Pinpoint the cell where the given text exists, returning its (X, Y) midpoint coordinate. 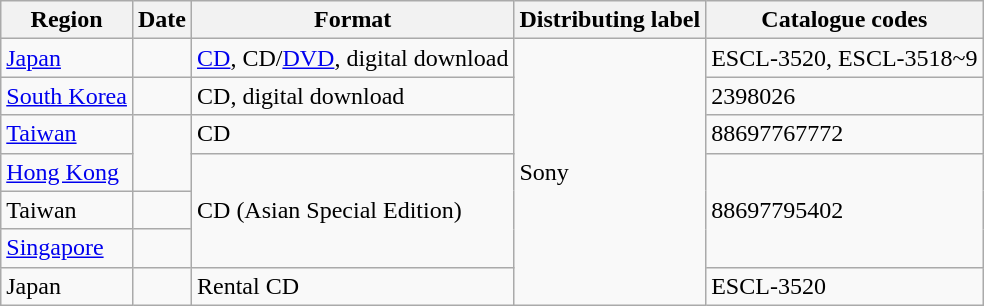
Hong Kong (67, 172)
88697767772 (844, 134)
Format (353, 20)
CD, CD/DVD, digital download (353, 58)
2398026 (844, 96)
CD, digital download (353, 96)
88697795402 (844, 210)
Distributing label (610, 20)
South Korea (67, 96)
Singapore (67, 248)
ESCL-3520 (844, 286)
ESCL-3520, ESCL-3518~9 (844, 58)
Sony (610, 172)
Date (162, 20)
Region (67, 20)
Catalogue codes (844, 20)
Rental CD (353, 286)
CD (Asian Special Edition) (353, 210)
CD (353, 134)
